Pinpoint the cell where the given text exists, returning its [X, Y] midpoint coordinate. 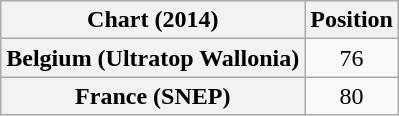
80 [352, 96]
Position [352, 20]
Belgium (Ultratop Wallonia) [153, 58]
76 [352, 58]
Chart (2014) [153, 20]
France (SNEP) [153, 96]
